Search for the cell housing the specified text and yield its (X, Y) center coordinate. 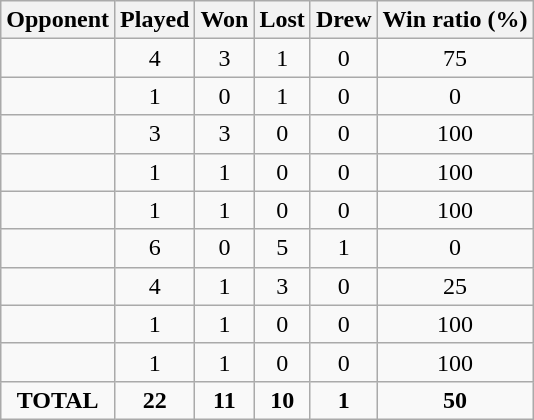
11 (224, 400)
22 (155, 400)
Won (224, 20)
25 (455, 286)
Played (155, 20)
50 (455, 400)
10 (282, 400)
Opponent (58, 20)
6 (155, 248)
5 (282, 248)
Lost (282, 20)
Win ratio (%) (455, 20)
75 (455, 58)
Drew (344, 20)
TOTAL (58, 400)
